For the text-containing cell, return its midpoint in (X, Y) coordinate format. 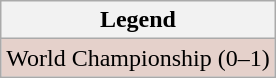
World Championship (0–1) (138, 58)
Legend (138, 20)
